Locate the cell with the specified text and output its [x, y] center coordinate. 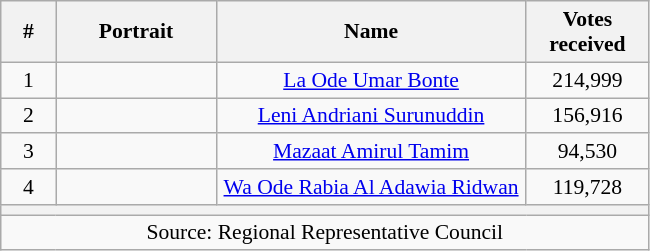
Leni Andriani Surunuddin [371, 116]
Source: Regional Representative Council [325, 233]
1 [28, 80]
119,728 [588, 187]
156,916 [588, 116]
94,530 [588, 152]
Mazaat Amirul Tamim [371, 152]
Name [371, 32]
Portrait [136, 32]
La Ode Umar Bonte [371, 80]
Wa Ode Rabia Al Adawia Ridwan [371, 187]
Votes received [588, 32]
4 [28, 187]
# [28, 32]
2 [28, 116]
3 [28, 152]
214,999 [588, 80]
